Output the (X, Y) coordinate of the center of the cell containing the given text.  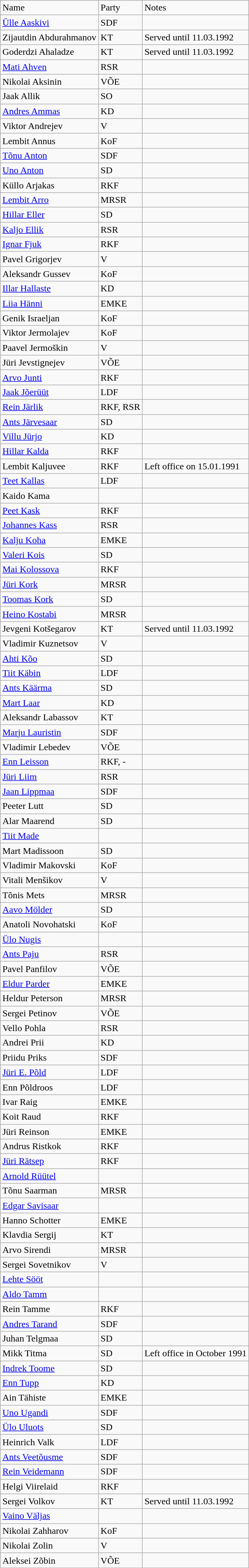
Genik Israeljan (50, 318)
Vladimir Kuznetsov (50, 643)
Enn Leisson (50, 762)
Sergei Sovetnikov (50, 1265)
Arvo Sirendi (50, 1250)
Alar Maarend (50, 821)
Jüri Jevstignejev (50, 362)
Enn Tupp (50, 1383)
Ants Veetõusme (50, 1457)
Jaak Allik (50, 96)
Mai Kolossova (50, 570)
Jüri Liim (50, 777)
Viktor Andrejev (50, 126)
Andres Tarand (50, 1324)
Villu Jürjo (50, 437)
Lembit Annus (50, 141)
Vaino Väljas (50, 1516)
Andrei Prii (50, 1043)
Ignar Fjuk (50, 244)
Sergei Petinov (50, 1013)
Ivar Raig (50, 1102)
Uno Ugandi (50, 1413)
Mart Laar (50, 703)
Kaljo Ellik (50, 230)
Eldur Parder (50, 984)
Party (120, 8)
Heino Kostabi (50, 614)
Rein Veidemann (50, 1472)
Nikolai Aksinin (50, 82)
RKF, RSR (120, 407)
Tõnu Anton (50, 155)
Heldur Peterson (50, 998)
Illar Hallaste (50, 289)
Enn Põldroos (50, 1087)
Jüri Kork (50, 584)
Tõnis Mets (50, 895)
Küllo Arjakas (50, 185)
Jüri Reinson (50, 1132)
Jaak Jõerüüt (50, 392)
Ants Paju (50, 954)
Priidu Priks (50, 1058)
Valeri Kois (50, 555)
Zijautdin Abdurahmanov (50, 37)
Aavo Mölder (50, 910)
Marju Lauristin (50, 732)
SO (120, 96)
Jüri E. Põld (50, 1072)
Sergei Volkov (50, 1501)
Andres Ammas (50, 111)
Ants Käärma (50, 688)
Paavel Jermoškin (50, 348)
Tiit Käbin (50, 673)
Arnold Rüütel (50, 1176)
Peeter Lutt (50, 806)
Heinrich Valk (50, 1442)
Mikk Titma (50, 1353)
Hillar Kalda (50, 451)
Ülo Uluots (50, 1427)
RKF, - (120, 762)
Koit Raud (50, 1117)
Juhan Telgmaa (50, 1338)
Viktor Jermolajev (50, 333)
Andrus Ristkok (50, 1146)
Mati Ahven (50, 67)
Hillar Eller (50, 215)
Edgar Savisaar (50, 1206)
Rein Järlik (50, 407)
Helgi Viirelaid (50, 1486)
Aldo Tamm (50, 1294)
Jevgeni Kotšegarov (50, 629)
Lembit Arro (50, 200)
Tiit Made (50, 836)
Aleksandr Labassov (50, 718)
Pavel Panfilov (50, 969)
Liia Hänni (50, 303)
Johannes Kass (50, 525)
Lembit Kaljuvee (50, 466)
Name (50, 8)
Uno Anton (50, 170)
Peet Kask (50, 510)
Klavdia Sergij (50, 1235)
Arvo Junti (50, 377)
Lehte Sööt (50, 1279)
Ants Järvesaar (50, 422)
Notes (195, 8)
Teet Kallas (50, 481)
Jüri Rätsep (50, 1161)
Kaido Kama (50, 496)
Nikolai Zolin (50, 1545)
Pavel Grigorjev (50, 259)
Rein Tamme (50, 1309)
Jaan Lippmaa (50, 791)
Ülle Aaskivi (50, 23)
Mart Madissoon (50, 850)
Toomas Kork (50, 599)
Aleksandr Gussev (50, 274)
Ülo Nugis (50, 939)
Tõnu Saarman (50, 1191)
Vello Pohla (50, 1028)
Goderdzi Ahaladze (50, 52)
Vitali Menšikov (50, 880)
Anatoli Novohatski (50, 925)
Vladimir Lebedev (50, 747)
Vladimir Makovski (50, 865)
Ain Tähiste (50, 1398)
Hanno Schotter (50, 1220)
Indrek Toome (50, 1368)
Nikolai Zahharov (50, 1531)
Aleksei Zõbin (50, 1560)
Ahti Kõo (50, 659)
Left office in October 1991 (195, 1353)
Kalju Koha (50, 540)
Left office on 15.01.1991 (195, 466)
